Determine the [x, y] coordinate at the center of the cell enclosing the given text.  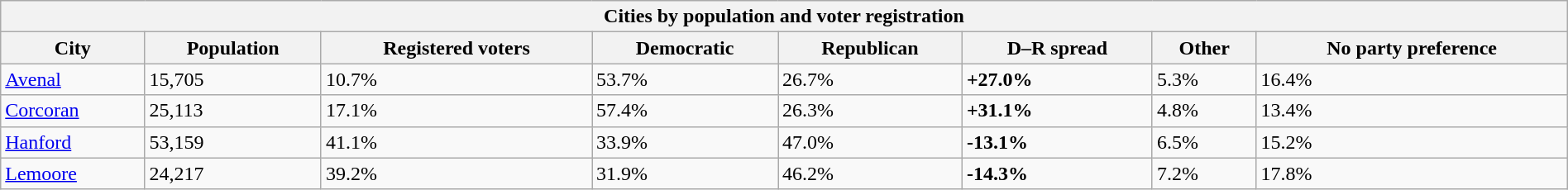
Republican [870, 48]
No party preference [1412, 48]
Avenal [73, 79]
5.3% [1204, 79]
41.1% [457, 142]
Other [1204, 48]
15.2% [1412, 142]
15,705 [233, 79]
D–R spread [1057, 48]
7.2% [1204, 173]
City [73, 48]
Registered voters [457, 48]
17.1% [457, 111]
26.3% [870, 111]
-13.1% [1057, 142]
10.7% [457, 79]
+31.1% [1057, 111]
31.9% [685, 173]
Cities by population and voter registration [784, 17]
4.8% [1204, 111]
6.5% [1204, 142]
39.2% [457, 173]
25,113 [233, 111]
33.9% [685, 142]
Corcoran [73, 111]
57.4% [685, 111]
-14.3% [1057, 173]
13.4% [1412, 111]
24,217 [233, 173]
47.0% [870, 142]
26.7% [870, 79]
53,159 [233, 142]
53.7% [685, 79]
46.2% [870, 173]
Population [233, 48]
Lemoore [73, 173]
Hanford [73, 142]
17.8% [1412, 173]
Democratic [685, 48]
16.4% [1412, 79]
+27.0% [1057, 79]
